Pinpoint the cell where the given text exists, returning its [x, y] midpoint coordinate. 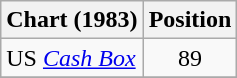
Chart (1983) [72, 20]
Position [190, 20]
89 [190, 58]
US Cash Box [72, 58]
